Capture the cell that displays the provided text and extract its (X, Y) central coordinate. 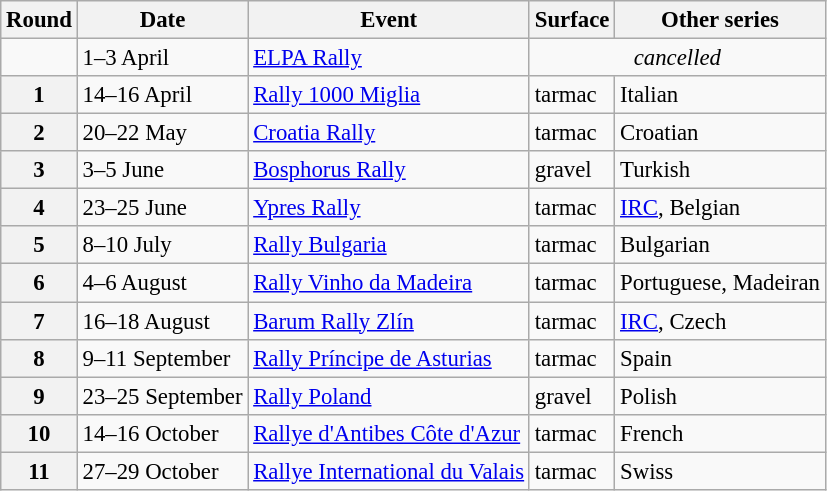
7 (39, 321)
Round (39, 20)
3–5 June (162, 170)
8 (39, 358)
Croatian (720, 133)
Date (162, 20)
9 (39, 396)
4 (39, 208)
Rally 1000 Miglia (389, 95)
Bulgarian (720, 245)
Rally Poland (389, 396)
Other series (720, 20)
8–10 July (162, 245)
14–16 April (162, 95)
Croatia Rally (389, 133)
1–3 April (162, 58)
Rally Príncipe de Asturias (389, 358)
IRC, Belgian (720, 208)
10 (39, 433)
cancelled (677, 58)
Turkish (720, 170)
14–16 October (162, 433)
9–11 September (162, 358)
3 (39, 170)
Spain (720, 358)
Rallye International du Valais (389, 471)
23–25 June (162, 208)
Surface (572, 20)
Italian (720, 95)
French (720, 433)
6 (39, 283)
20–22 May (162, 133)
Rally Bulgaria (389, 245)
Barum Rally Zlín (389, 321)
11 (39, 471)
ELPA Rally (389, 58)
5 (39, 245)
27–29 October (162, 471)
Rally Vinho da Madeira (389, 283)
Polish (720, 396)
IRC, Czech (720, 321)
Rallye d'Antibes Côte d'Azur (389, 433)
Portuguese, Madeiran (720, 283)
2 (39, 133)
23–25 September (162, 396)
Ypres Rally (389, 208)
4–6 August (162, 283)
1 (39, 95)
Event (389, 20)
Swiss (720, 471)
16–18 August (162, 321)
Bosphorus Rally (389, 170)
